From the cell containing the given text, extract its center point as [x, y] coordinate. 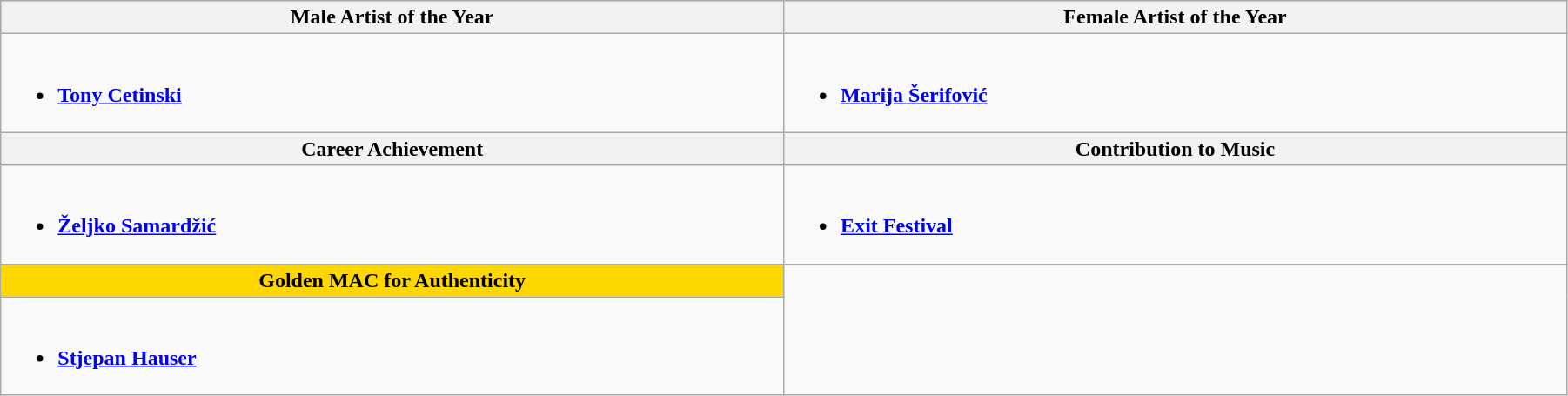
Tony Cetinski [392, 84]
Male Artist of the Year [392, 17]
Marija Šerifović [1176, 84]
Stjepan Hauser [392, 346]
Career Achievement [392, 149]
Željko Samardžić [392, 214]
Exit Festival [1176, 214]
Contribution to Music [1176, 149]
Golden MAC for Authenticity [392, 280]
Female Artist of the Year [1176, 17]
